Pinpoint the cell where the given text exists, returning its [x, y] midpoint coordinate. 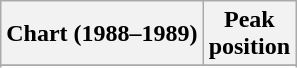
Chart (1988–1989) [102, 34]
Peakposition [249, 34]
